Detect which cell encompasses the target text, then output its (X, Y) center coordinate. 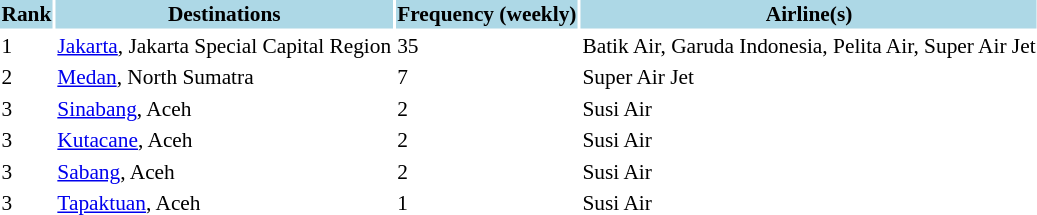
Destinations (224, 14)
Medan, North Sumatra (224, 77)
Airline(s) (809, 14)
Super Air Jet (809, 77)
1 (26, 46)
Sabang, Aceh (224, 172)
35 (487, 46)
Batik Air, Garuda Indonesia, Pelita Air, Super Air Jet (809, 46)
Kutacane, Aceh (224, 140)
Sinabang, Aceh (224, 108)
Rank (26, 14)
Jakarta, Jakarta Special Capital Region (224, 46)
7 (487, 77)
Frequency (weekly) (487, 14)
